Pinpoint the cell where the given text exists, returning its [x, y] midpoint coordinate. 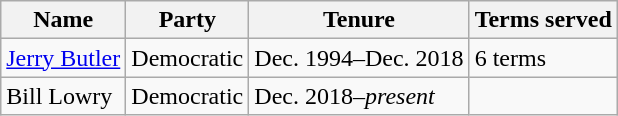
6 terms [543, 58]
Terms served [543, 20]
Dec. 2018–present [359, 96]
Bill Lowry [64, 96]
Jerry Butler [64, 58]
Dec. 1994–Dec. 2018 [359, 58]
Tenure [359, 20]
Name [64, 20]
Party [188, 20]
